Search for the cell housing the specified text and yield its (X, Y) center coordinate. 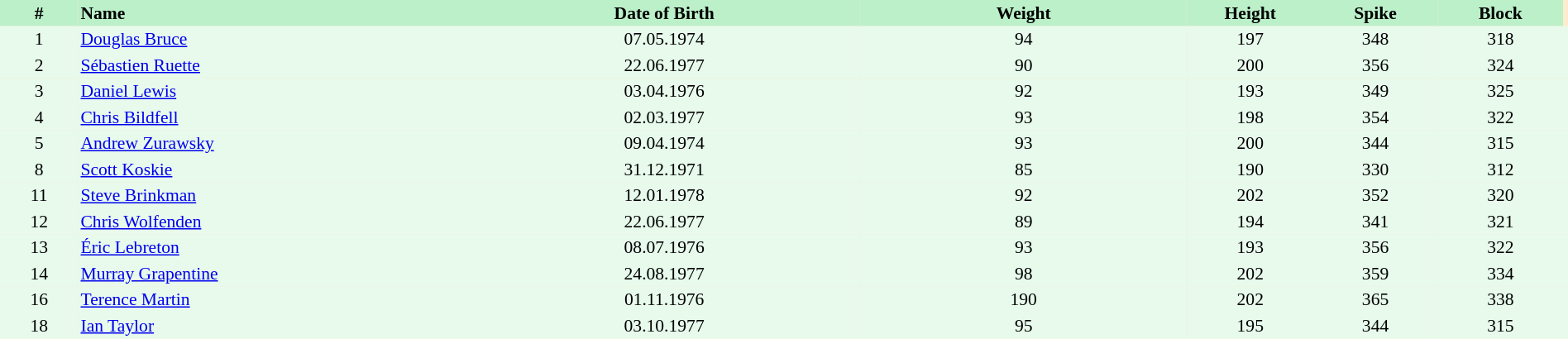
330 (1374, 169)
Chris Wolfenden (273, 222)
354 (1374, 117)
13 (39, 248)
Steve Brinkman (273, 195)
365 (1374, 299)
Height (1250, 13)
12 (39, 222)
31.12.1971 (664, 169)
90 (1024, 65)
349 (1374, 91)
325 (1500, 91)
09.04.1974 (664, 144)
Daniel Lewis (273, 91)
Terence Martin (273, 299)
Weight (1024, 13)
98 (1024, 274)
Chris Bildfell (273, 117)
16 (39, 299)
Date of Birth (664, 13)
Murray Grapentine (273, 274)
18 (39, 326)
89 (1024, 222)
Sébastien Ruette (273, 65)
11 (39, 195)
Douglas Bruce (273, 40)
01.11.1976 (664, 299)
318 (1500, 40)
348 (1374, 40)
95 (1024, 326)
24.08.1977 (664, 274)
12.01.1978 (664, 195)
Éric Lebreton (273, 248)
03.10.1977 (664, 326)
352 (1374, 195)
07.05.1974 (664, 40)
8 (39, 169)
94 (1024, 40)
14 (39, 274)
341 (1374, 222)
Ian Taylor (273, 326)
321 (1500, 222)
194 (1250, 222)
Spike (1374, 13)
324 (1500, 65)
03.04.1976 (664, 91)
4 (39, 117)
198 (1250, 117)
Andrew Zurawsky (273, 144)
312 (1500, 169)
5 (39, 144)
338 (1500, 299)
08.07.1976 (664, 248)
195 (1250, 326)
Scott Koskie (273, 169)
1 (39, 40)
334 (1500, 274)
85 (1024, 169)
197 (1250, 40)
# (39, 13)
320 (1500, 195)
Block (1500, 13)
Name (273, 13)
359 (1374, 274)
3 (39, 91)
02.03.1977 (664, 117)
2 (39, 65)
